Return [X, Y] of the center of cell containing provided text 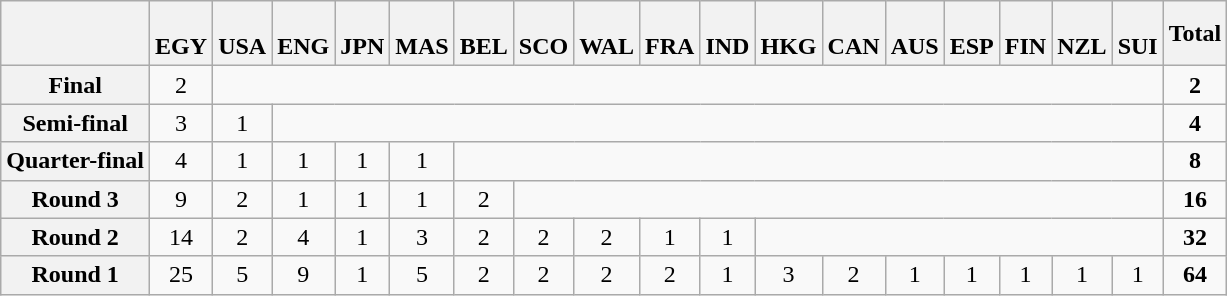
Round 1 [76, 275]
16 [1195, 199]
BEL [484, 34]
WAL [607, 34]
14 [182, 237]
EGY [182, 34]
AUS [914, 34]
SUI [1138, 34]
IND [728, 34]
CAN [854, 34]
Round 3 [76, 199]
8 [1195, 161]
32 [1195, 237]
HKG [788, 34]
ENG [304, 34]
FIN [1025, 34]
SCO [543, 34]
JPN [362, 34]
Round 2 [76, 237]
Total [1195, 34]
64 [1195, 275]
Final [76, 85]
MAS [422, 34]
FRA [669, 34]
USA [242, 34]
NZL [1082, 34]
ESP [972, 34]
25 [182, 275]
Semi-final [76, 123]
Quarter-final [76, 161]
